Extract the [X, Y] coordinate from the center of the cell holding the provided text.  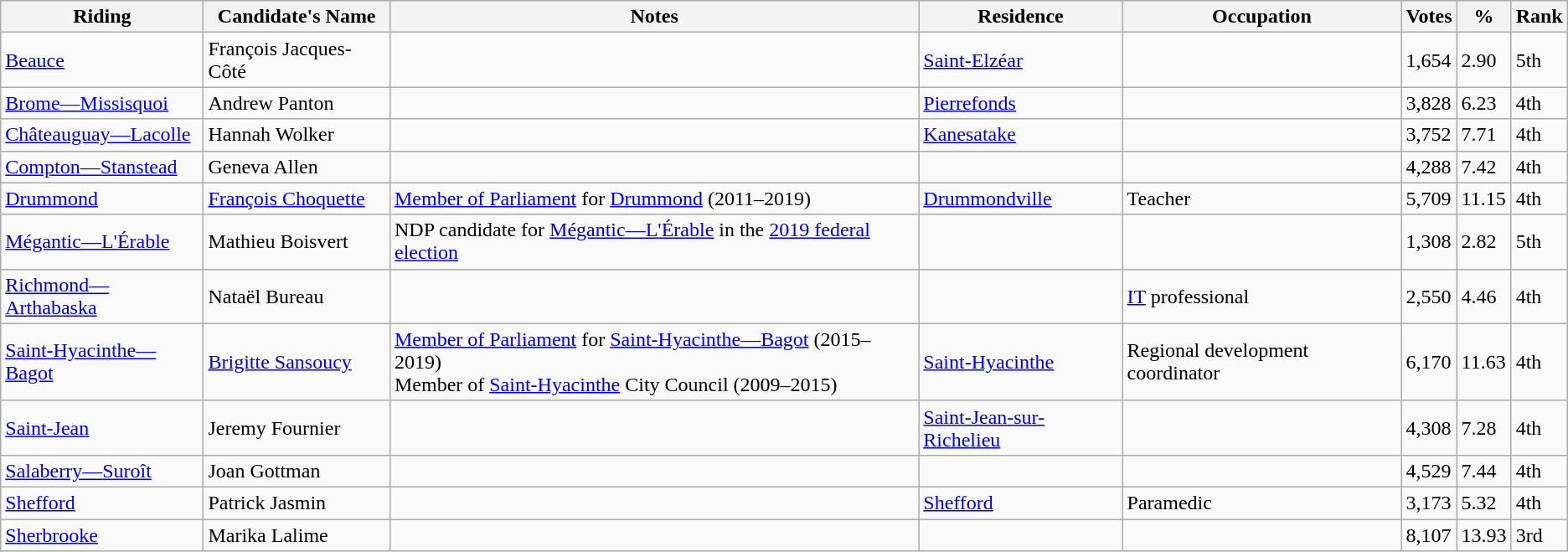
Votes [1429, 17]
Mégantic—L'Érable [102, 241]
3,828 [1429, 103]
2.90 [1484, 60]
1,308 [1429, 241]
Richmond—Arthabaska [102, 297]
Occupation [1261, 17]
Beauce [102, 60]
7.42 [1484, 167]
Saint-Hyacinthe [1020, 362]
7.44 [1484, 471]
Teacher [1261, 199]
IT professional [1261, 297]
2,550 [1429, 297]
3,752 [1429, 135]
Nataël Bureau [297, 297]
Brome—Missisquoi [102, 103]
Pierrefonds [1020, 103]
Mathieu Boisvert [297, 241]
Brigitte Sansoucy [297, 362]
Salaberry—Suroît [102, 471]
Riding [102, 17]
Joan Gottman [297, 471]
6,170 [1429, 362]
Saint-Jean [102, 427]
Sherbrooke [102, 535]
Patrick Jasmin [297, 503]
Saint-Hyacinthe—Bagot [102, 362]
Marika Lalime [297, 535]
NDP candidate for Mégantic—L'Érable in the 2019 federal election [653, 241]
Residence [1020, 17]
2.82 [1484, 241]
7.28 [1484, 427]
Candidate's Name [297, 17]
Geneva Allen [297, 167]
4,308 [1429, 427]
Paramedic [1261, 503]
Jeremy Fournier [297, 427]
François Choquette [297, 199]
4,288 [1429, 167]
Drummondville [1020, 199]
Notes [653, 17]
3rd [1540, 535]
Hannah Wolker [297, 135]
4.46 [1484, 297]
Saint-Jean-sur-Richelieu [1020, 427]
Kanesatake [1020, 135]
Châteauguay—Lacolle [102, 135]
Rank [1540, 17]
Andrew Panton [297, 103]
1,654 [1429, 60]
4,529 [1429, 471]
7.71 [1484, 135]
11.63 [1484, 362]
6.23 [1484, 103]
13.93 [1484, 535]
Regional development coordinator [1261, 362]
3,173 [1429, 503]
5.32 [1484, 503]
François Jacques-Côté [297, 60]
11.15 [1484, 199]
Compton—Stanstead [102, 167]
Saint-Elzéar [1020, 60]
8,107 [1429, 535]
5,709 [1429, 199]
Member of Parliament for Saint-Hyacinthe—Bagot (2015–2019) Member of Saint-Hyacinthe City Council (2009–2015) [653, 362]
% [1484, 17]
Member of Parliament for Drummond (2011–2019) [653, 199]
Drummond [102, 199]
